Detect which cell encompasses the target text, then output its (X, Y) center coordinate. 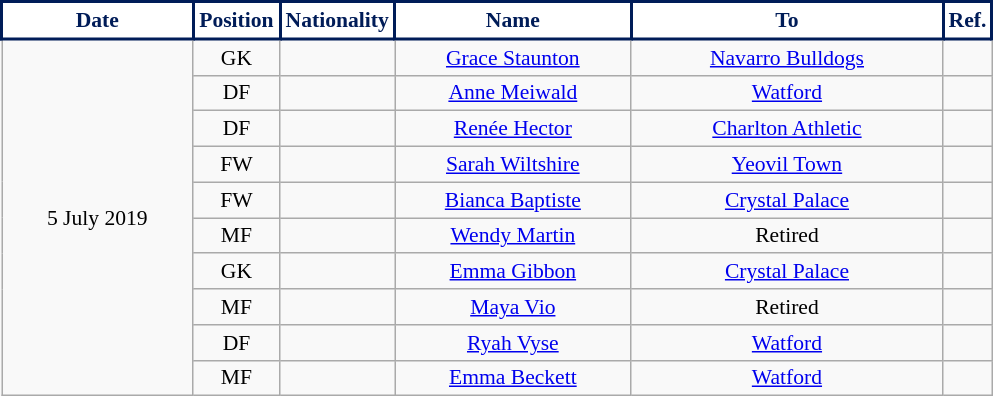
5 July 2019 (98, 218)
Emma Gibbon (514, 272)
To (787, 20)
Wendy Martin (514, 236)
Maya Vio (514, 307)
Name (514, 20)
Position (236, 20)
Ref. (968, 20)
Bianca Baptiste (514, 200)
Anne Meiwald (514, 93)
Renée Hector (514, 129)
Yeovil Town (787, 165)
Nationality (338, 20)
Ryah Vyse (514, 343)
Grace Staunton (514, 57)
Date (98, 20)
Charlton Athletic (787, 129)
Navarro Bulldogs (787, 57)
Sarah Wiltshire (514, 165)
Emma Beckett (514, 378)
